Detect which cell encompasses the target text, then output its [X, Y] center coordinate. 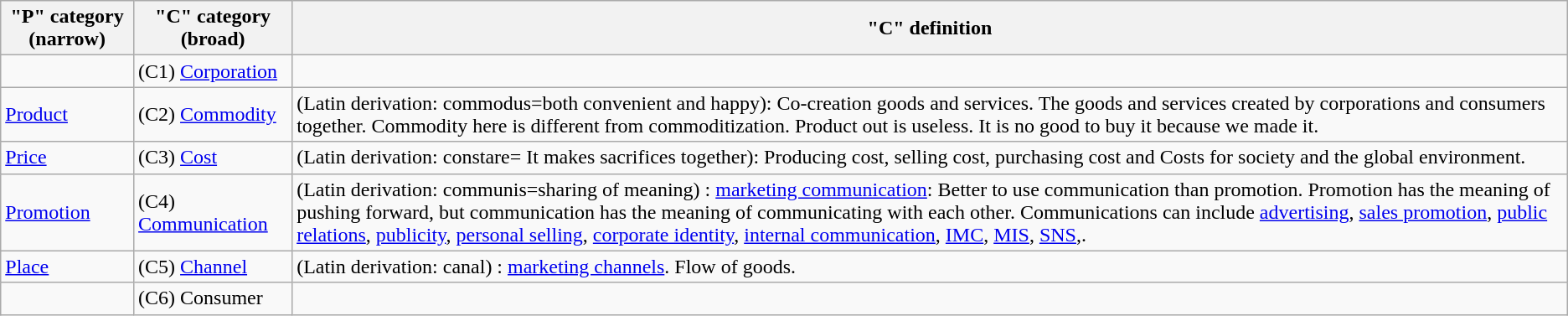
(C5) Channel [213, 267]
(Latin derivation: canal) : marketing channels. Flow of goods. [930, 267]
Promotion [67, 212]
(C2) Commodity [213, 114]
"C" category (broad) [213, 28]
"P" category (narrow) [67, 28]
"C" definition [930, 28]
(C1) Corporation [213, 71]
(C4) Communication [213, 212]
Price [67, 158]
Product [67, 114]
Place [67, 267]
(C3) Cost [213, 158]
(C6) Consumer [213, 298]
